Determine the [X, Y] coordinate at the center of the cell enclosing the given text.  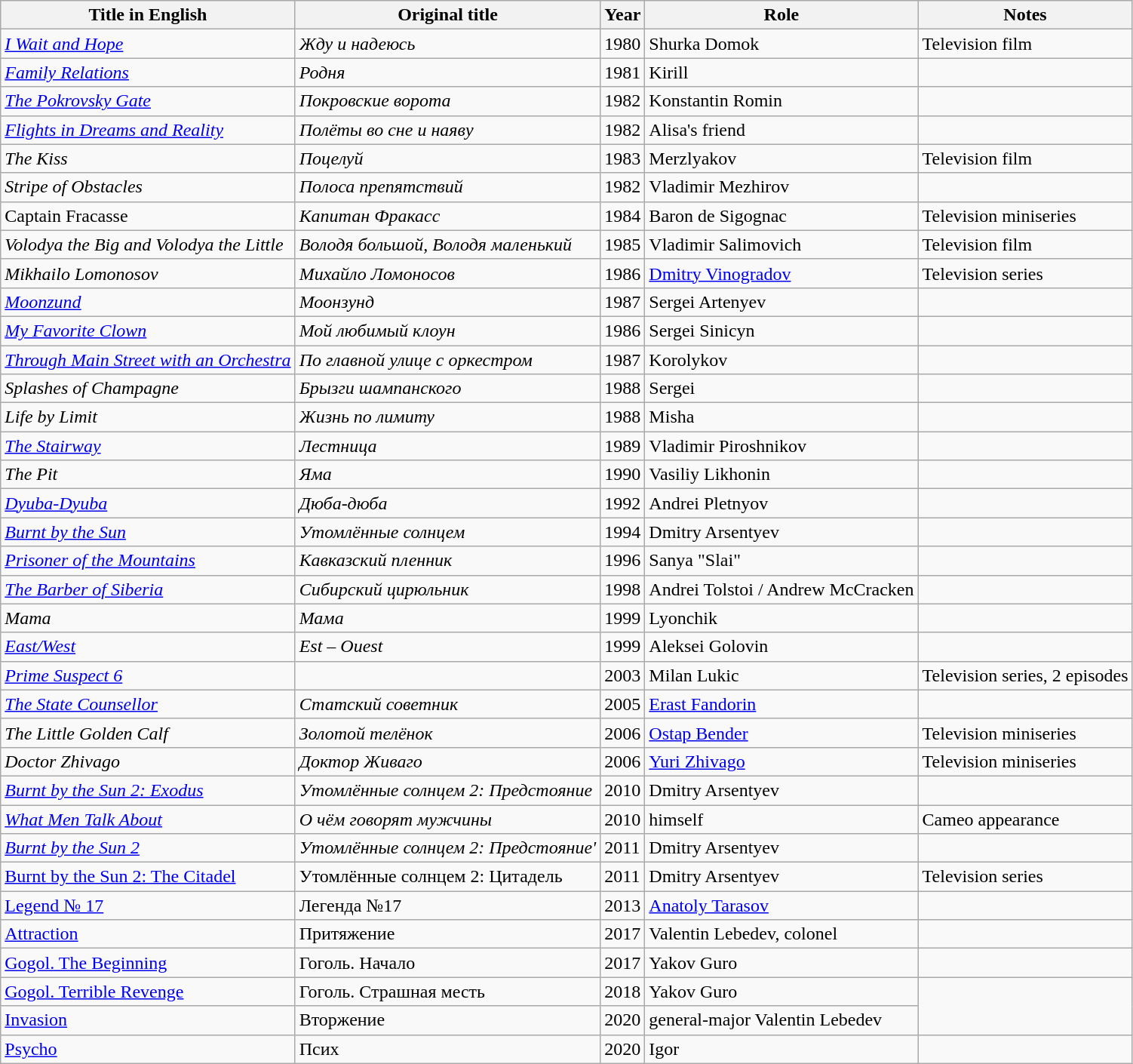
Shurka Domok [781, 44]
1984 [623, 216]
Mama [148, 618]
general-major Valentin Lebedev [781, 1020]
Merzlyakov [781, 158]
1989 [623, 446]
Кавказский пленник [448, 561]
Korolykov [781, 360]
The State Counsellor [148, 704]
Flights in Dreams and Reality [148, 130]
Vladimir Piroshnikov [781, 446]
Легенда №17 [448, 906]
Статский советник [448, 704]
Television series, 2 episodes [1025, 675]
My Favorite Clown [148, 331]
Моонзунд [448, 302]
Captain Fracasse [148, 216]
The Pokrovsky Gate [148, 101]
1981 [623, 72]
Жду и надеюсь [448, 44]
Яма [448, 475]
Утомлённые солнцем 2: Цитадель [448, 877]
Жизнь по лимиту [448, 417]
2005 [623, 704]
Vladimir Mezhirov [781, 187]
1985 [623, 244]
Family Relations [148, 72]
1994 [623, 532]
О чём говорят мужчины [448, 819]
Утомлённые солнцем 2: Предстояние [448, 790]
Igor [781, 1049]
Baron de Sigognac [781, 216]
Role [781, 15]
Dyuba-Dyuba [148, 503]
Гоголь. Начало [448, 963]
Volodya the Big and Volodya the Little [148, 244]
Капитан Фракасс [448, 216]
Anatoly Tarasov [781, 906]
The Stairway [148, 446]
Притяжение [448, 934]
What Men Talk About [148, 819]
Брызги шампанского [448, 389]
Утомлённые солнцем 2: Предстояние' [448, 848]
Burnt by the Sun [148, 532]
Лестница [448, 446]
The Pit [148, 475]
Dmitry Vinogradov [781, 273]
Сибирский цирюльник [448, 589]
Мой любимый клоун [448, 331]
1992 [623, 503]
Invasion [148, 1020]
Psycho [148, 1049]
2018 [623, 992]
Notes [1025, 15]
Покровские ворота [448, 101]
Doctor Zhivago [148, 761]
Доктор Живаго [448, 761]
Moonzund [148, 302]
Kirill [781, 72]
Ostap Bender [781, 733]
Milan Lukic [781, 675]
Gogol. Terrible Revenge [148, 992]
Утомлённые солнцем [448, 532]
The Kiss [148, 158]
Михайло Ломоносов [448, 273]
1996 [623, 561]
Sergei Artenyev [781, 302]
Misha [781, 417]
Cameo appearance [1025, 819]
2013 [623, 906]
Вторжение [448, 1020]
Andrei Tolstoi / Andrew McCracken [781, 589]
Title in English [148, 15]
1983 [623, 158]
Alisa's friend [781, 130]
Est – Ouest [448, 647]
Псих [448, 1049]
Поцелуй [448, 158]
Mikhailo Lomonosov [148, 273]
Gogol. The Beginning [148, 963]
The Little Golden Calf [148, 733]
Legend № 17 [148, 906]
Sanya "Slai" [781, 561]
Through Main Street with an Orchestra [148, 360]
Burnt by the Sun 2: The Citadel [148, 877]
The Barber of Siberia [148, 589]
Мама [448, 618]
Золотой телёнок [448, 733]
Vladimir Salimovich [781, 244]
Lyonchik [781, 618]
Sergei [781, 389]
По главной улице с оркестром [448, 360]
1980 [623, 44]
2003 [623, 675]
Andrei Pletnyov [781, 503]
Полёты во сне и наяву [448, 130]
East/West [148, 647]
Life by Limit [148, 417]
Yuri Zhivago [781, 761]
Erast Fandorin [781, 704]
Володя большой, Володя маленький [448, 244]
Гоголь. Страшная месть [448, 992]
Stripe of Obstacles [148, 187]
Дюба-дюба [448, 503]
Prisoner of the Mountains [148, 561]
1998 [623, 589]
Attraction [148, 934]
1990 [623, 475]
Sergei Sinicyn [781, 331]
Year [623, 15]
Valentin Lebedev, colonel [781, 934]
himself [781, 819]
Полоса препятствий [448, 187]
Burnt by the Sun 2 [148, 848]
Родня [448, 72]
Aleksei Golovin [781, 647]
Vasiliy Likhonin [781, 475]
Konstantin Romin [781, 101]
Original title [448, 15]
I Wait and Hope [148, 44]
Splashes of Champagne [148, 389]
Burnt by the Sun 2: Exodus [148, 790]
Prime Suspect 6 [148, 675]
